Search for the cell housing the specified text and yield its (X, Y) center coordinate. 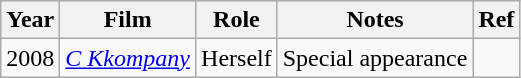
Role (237, 20)
Year (30, 20)
C Kkompany (128, 58)
2008 (30, 58)
Notes (375, 20)
Film (128, 20)
Herself (237, 58)
Ref (496, 20)
Special appearance (375, 58)
